Find where the given text appears and provide that cell's center as [x, y] coordinate. 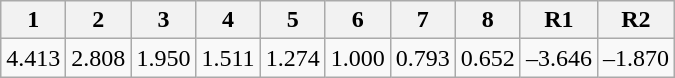
8 [488, 20]
2 [98, 20]
3 [164, 20]
–1.870 [636, 58]
1 [34, 20]
2.808 [98, 58]
0.793 [422, 58]
–3.646 [558, 58]
R2 [636, 20]
1.950 [164, 58]
7 [422, 20]
R1 [558, 20]
0.652 [488, 58]
1.511 [228, 58]
4 [228, 20]
1.274 [292, 58]
1.000 [358, 58]
4.413 [34, 58]
6 [358, 20]
5 [292, 20]
